Return [X, Y] of the center of cell containing provided text 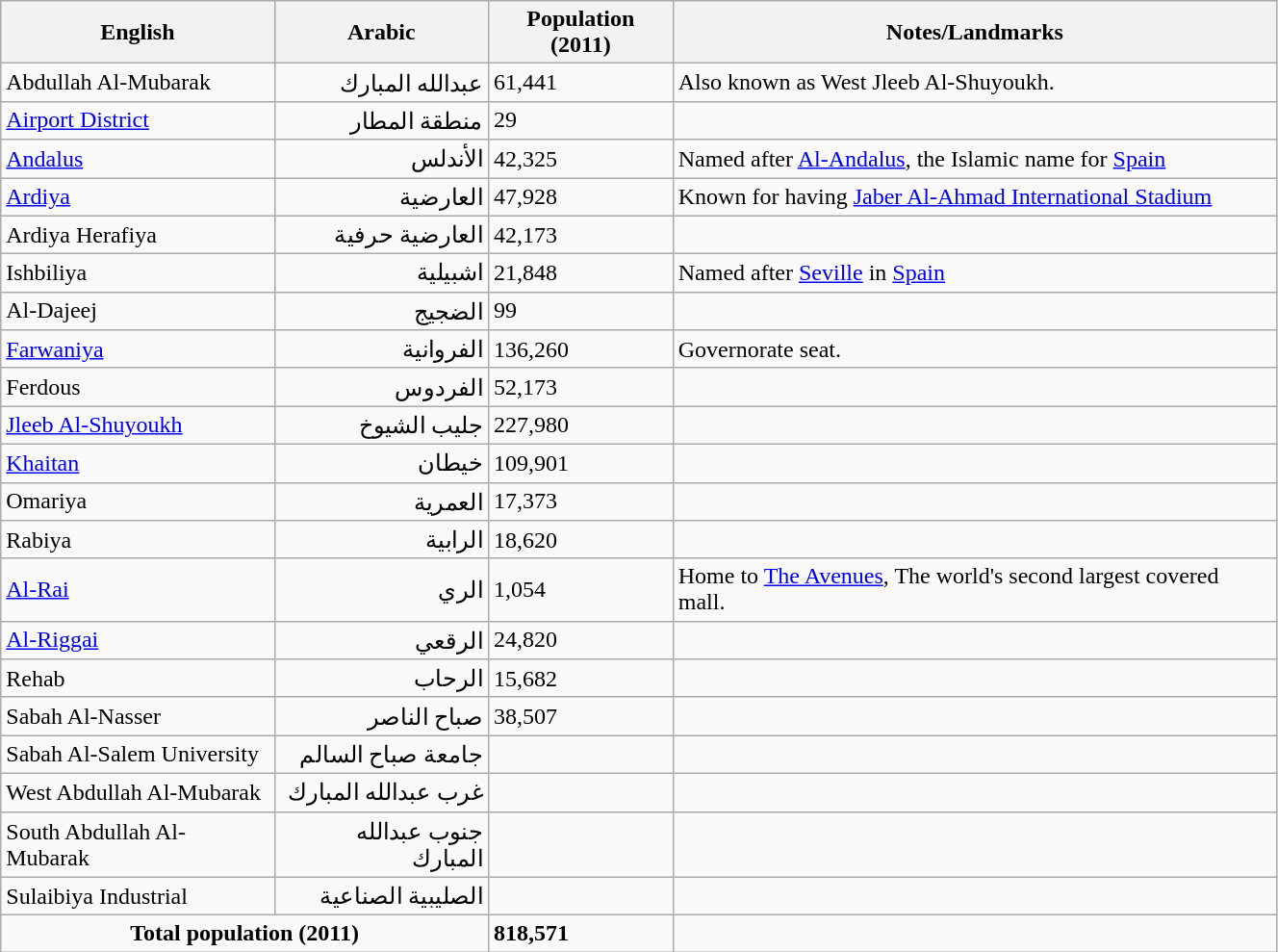
Al-Riggai [138, 640]
Andalus [138, 159]
الرابية [381, 540]
818,571 [580, 934]
منطقة المطار [381, 120]
Ardiya [138, 196]
Ferdous [138, 387]
47,928 [580, 196]
West Abdullah Al-Mubarak [138, 792]
جليب الشيوخ [381, 425]
Ishbiliya [138, 273]
15,682 [580, 679]
العارضية [381, 196]
1,054 [580, 589]
61,441 [580, 83]
Population (2011) [580, 33]
South Abdullah Al-Mubarak [138, 844]
Farwaniya [138, 349]
الفردوس [381, 387]
Known for having Jaber Al-Ahmad International Stadium [974, 196]
17,373 [580, 502]
24,820 [580, 640]
18,620 [580, 540]
29 [580, 120]
العمرية [381, 502]
غرب عبدالله المبارك [381, 792]
Also known as West Jleeb Al-Shuyoukh. [974, 83]
English [138, 33]
Al-Dajeej [138, 311]
عبدالله المبارك [381, 83]
Omariya [138, 502]
خيطان [381, 463]
136,260 [580, 349]
Rabiya [138, 540]
Rehab [138, 679]
52,173 [580, 387]
38,507 [580, 716]
109,901 [580, 463]
Ardiya Herafiya [138, 235]
صباح الناصر [381, 716]
99 [580, 311]
Named after Al-Andalus, the Islamic name for Spain [974, 159]
الصليبية الصناعية [381, 896]
Home to The Avenues, The world's second largest covered mall. [974, 589]
Al-Rai [138, 589]
الأندلس [381, 159]
Sabah Al-Nasser [138, 716]
21,848 [580, 273]
Named after Seville in Spain [974, 273]
الرقعي [381, 640]
جنوب عبدالله المبارك [381, 844]
Total population (2011) [244, 934]
Arabic [381, 33]
الرحاب [381, 679]
الفروانية [381, 349]
42,325 [580, 159]
42,173 [580, 235]
جامعة صباح السالم [381, 755]
Jleeb Al-Shuyoukh [138, 425]
العارضية حرفية [381, 235]
اشبيلية [381, 273]
Khaitan [138, 463]
Abdullah Al-Mubarak [138, 83]
الضجيج [381, 311]
227,980 [580, 425]
Notes/Landmarks [974, 33]
Governorate seat. [974, 349]
Sabah Al-Salem University [138, 755]
Sulaibiya Industrial [138, 896]
Airport District [138, 120]
الري [381, 589]
